Pinpoint the cell where the given text exists, returning its (x, y) midpoint coordinate. 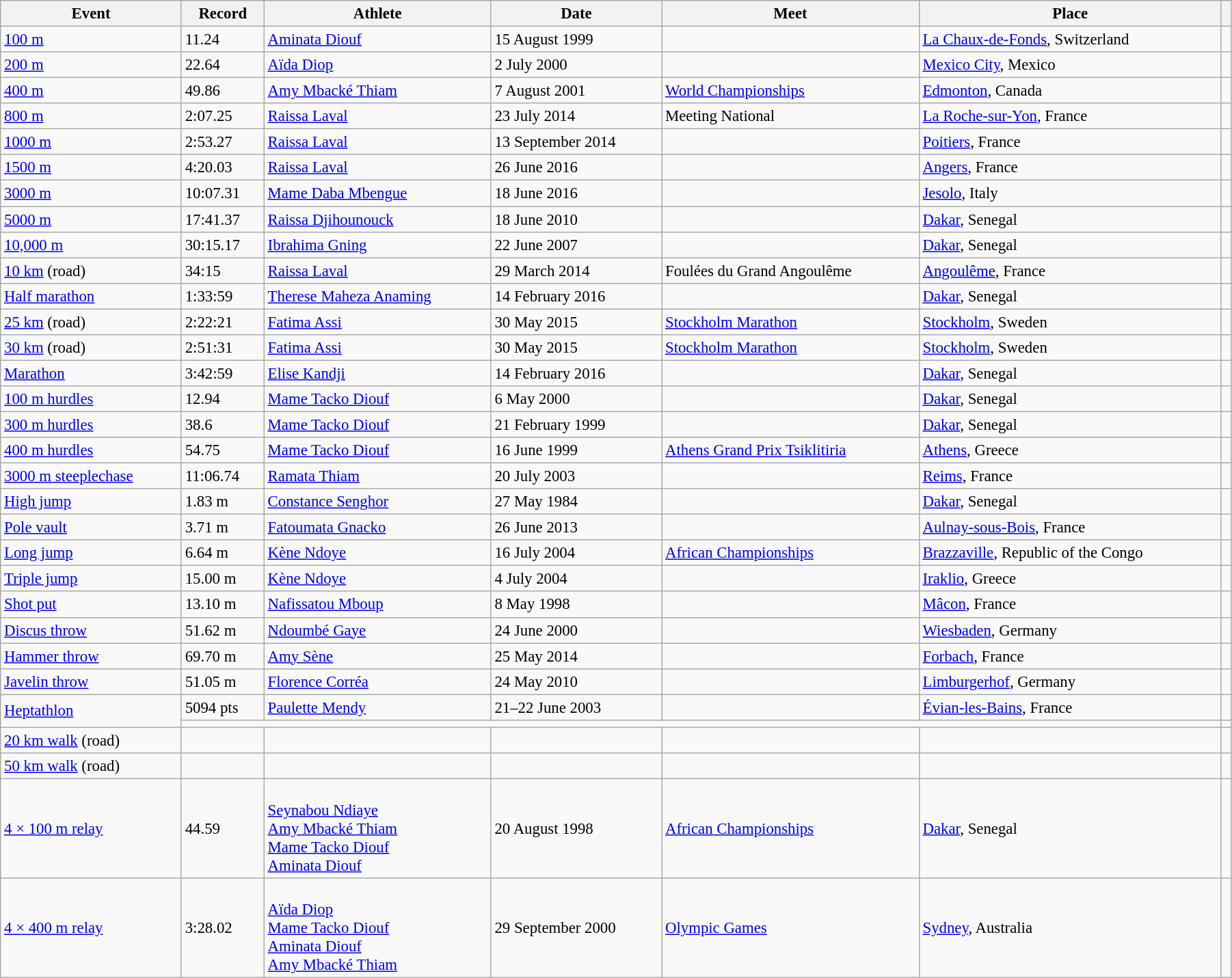
Mexico City, Mexico (1070, 65)
24 June 2000 (576, 630)
Amy Mbacké Thiam (377, 91)
1:33:59 (223, 296)
100 m hurdles (92, 399)
22 June 2007 (576, 245)
400 m hurdles (92, 450)
Sydney, Australia (1070, 928)
800 m (92, 116)
Évian-les-Bains, France (1070, 707)
Angoulême, France (1070, 271)
Limburgerhof, Germany (1070, 681)
Raissa Djihounouck (377, 219)
3000 m (92, 193)
Angers, France (1070, 167)
200 m (92, 65)
15 August 1999 (576, 40)
100 m (92, 40)
4 July 2004 (576, 579)
1000 m (92, 142)
7 August 2001 (576, 91)
Foulées du Grand Angoulême (790, 271)
Fatoumata Gnacko (377, 528)
30 km (road) (92, 348)
Half marathon (92, 296)
Place (1070, 14)
Nafissatou Mboup (377, 605)
16 July 2004 (576, 553)
5094 pts (223, 707)
Aïda Diop (377, 65)
20 km walk (road) (92, 740)
51.05 m (223, 681)
Shot put (92, 605)
2:51:31 (223, 348)
24 May 2010 (576, 681)
30:15.17 (223, 245)
23 July 2014 (576, 116)
Olympic Games (790, 928)
16 June 1999 (576, 450)
26 June 2016 (576, 167)
Seynabou NdiayeAmy Mbacké ThiamMame Tacko DioufAminata Diouf (377, 828)
Edmonton, Canada (1070, 91)
Marathon (92, 373)
Aïda DiopMame Tacko DioufAminata DioufAmy Mbacké Thiam (377, 928)
20 July 2003 (576, 476)
21–22 June 2003 (576, 707)
44.59 (223, 828)
Iraklio, Greece (1070, 579)
Constance Senghor (377, 502)
Reims, France (1070, 476)
8 May 1998 (576, 605)
10,000 m (92, 245)
49.86 (223, 91)
51.62 m (223, 630)
Athlete (377, 14)
La Roche-sur-Yon, France (1070, 116)
12.94 (223, 399)
Meet (790, 14)
18 June 2010 (576, 219)
22.64 (223, 65)
29 September 2000 (576, 928)
Amy Sène (377, 656)
38.6 (223, 424)
Javelin throw (92, 681)
3.71 m (223, 528)
27 May 1984 (576, 502)
Ndoumbé Gaye (377, 630)
2:22:21 (223, 322)
3000 m steeplechase (92, 476)
Poitiers, France (1070, 142)
1.83 m (223, 502)
20 August 1998 (576, 828)
Hammer throw (92, 656)
13.10 m (223, 605)
69.70 m (223, 656)
Jesolo, Italy (1070, 193)
54.75 (223, 450)
Date (576, 14)
World Championships (790, 91)
2 July 2000 (576, 65)
Long jump (92, 553)
4 × 100 m relay (92, 828)
29 March 2014 (576, 271)
25 km (road) (92, 322)
3:28.02 (223, 928)
3:42:59 (223, 373)
11:06.74 (223, 476)
Ibrahima Gning (377, 245)
13 September 2014 (576, 142)
Athens, Greece (1070, 450)
Aminata Diouf (377, 40)
15.00 m (223, 579)
Therese Maheza Anaming (377, 296)
Mâcon, France (1070, 605)
50 km walk (road) (92, 766)
4 × 400 m relay (92, 928)
6 May 2000 (576, 399)
Discus throw (92, 630)
Paulette Mendy (377, 707)
1500 m (92, 167)
4:20.03 (223, 167)
11.24 (223, 40)
Mame Daba Mbengue (377, 193)
2:53.27 (223, 142)
La Chaux-de-Fonds, Switzerland (1070, 40)
Florence Corréa (377, 681)
Aulnay-sous-Bois, France (1070, 528)
10:07.31 (223, 193)
Forbach, France (1070, 656)
18 June 2016 (576, 193)
Record (223, 14)
10 km (road) (92, 271)
300 m hurdles (92, 424)
Athens Grand Prix Tsiklitiria (790, 450)
5000 m (92, 219)
2:07.25 (223, 116)
400 m (92, 91)
Meeting National (790, 116)
Event (92, 14)
Pole vault (92, 528)
Wiesbaden, Germany (1070, 630)
Ramata Thiam (377, 476)
25 May 2014 (576, 656)
17:41.37 (223, 219)
Elise Kandji (377, 373)
21 February 1999 (576, 424)
34:15 (223, 271)
High jump (92, 502)
Brazzaville, Republic of the Congo (1070, 553)
26 June 2013 (576, 528)
Heptathlon (92, 711)
Triple jump (92, 579)
6.64 m (223, 553)
